Provide the [X, Y] coordinate of the cell's center where the given text is located.  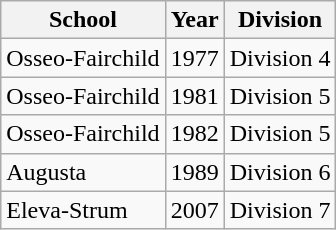
Eleva-Strum [83, 210]
Division 7 [280, 210]
Division 6 [280, 172]
1982 [194, 134]
1989 [194, 172]
Division 4 [280, 58]
Augusta [83, 172]
1977 [194, 58]
Year [194, 20]
1981 [194, 96]
School [83, 20]
Division [280, 20]
2007 [194, 210]
